Detect which cell encompasses the target text, then output its (X, Y) center coordinate. 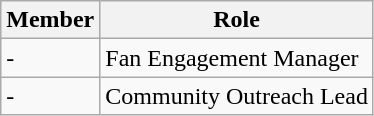
Member (50, 20)
Fan Engagement Manager (237, 58)
Community Outreach Lead (237, 96)
Role (237, 20)
